For the text-containing cell, return its midpoint in [x, y] coordinate format. 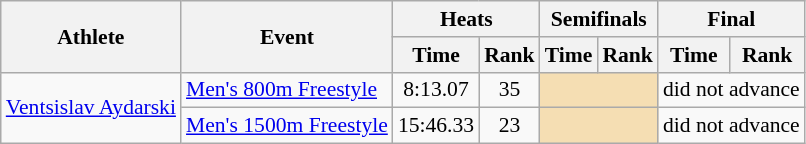
15:46.33 [436, 126]
Men's 800m Freestyle [287, 90]
Athlete [91, 36]
8:13.07 [436, 90]
Men's 1500m Freestyle [287, 126]
Final [732, 19]
Heats [466, 19]
35 [510, 90]
Event [287, 36]
Semifinals [599, 19]
23 [510, 126]
Ventsislav Aydarski [91, 108]
